For the text-containing cell, return its midpoint in (x, y) coordinate format. 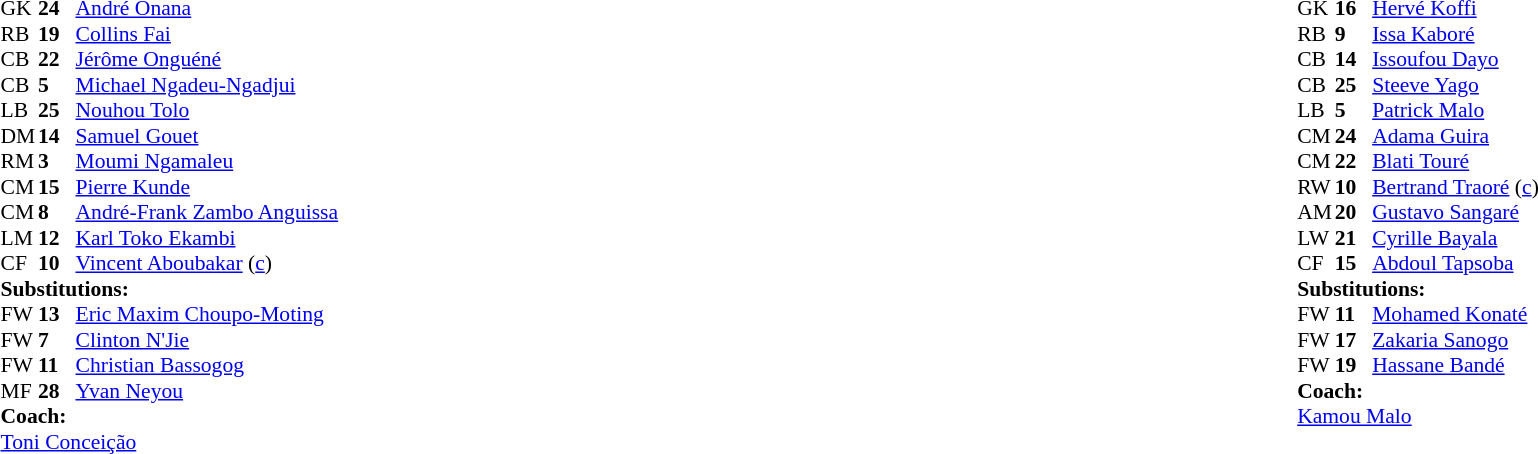
Substitutions: (169, 289)
3 (57, 161)
21 (1354, 238)
Jérôme Onguéné (208, 59)
Clinton N'Jie (208, 340)
LM (19, 238)
AM (1316, 213)
17 (1354, 340)
24 (1354, 136)
Yvan Neyou (208, 391)
Michael Ngadeu-Ngadjui (208, 85)
Christian Bassogog (208, 365)
9 (1354, 34)
13 (57, 315)
Collins Fai (208, 34)
MF (19, 391)
Pierre Kunde (208, 187)
Eric Maxim Choupo-Moting (208, 315)
Karl Toko Ekambi (208, 238)
20 (1354, 213)
Moumi Ngamaleu (208, 161)
André-Frank Zambo Anguissa (208, 213)
DM (19, 136)
RM (19, 161)
LW (1316, 238)
28 (57, 391)
Nouhou Tolo (208, 111)
Vincent Aboubakar (c) (208, 263)
Coach: (169, 417)
RW (1316, 187)
12 (57, 238)
Samuel Gouet (208, 136)
8 (57, 213)
7 (57, 340)
